Return [x, y] of the center of cell containing provided text 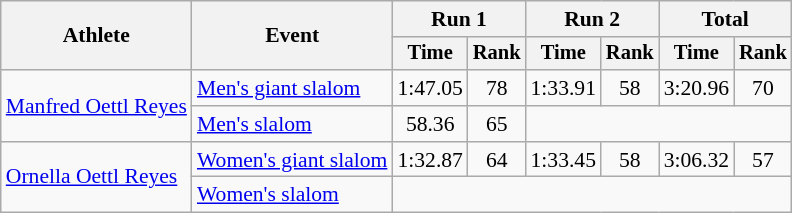
65 [497, 124]
1:33.45 [564, 160]
Total [726, 19]
70 [763, 88]
1:47.05 [430, 88]
78 [497, 88]
1:32.87 [430, 160]
Athlete [96, 36]
Ornella Oettl Reyes [96, 178]
3:06.32 [696, 160]
Women's giant slalom [292, 160]
Run 1 [458, 19]
Women's slalom [292, 195]
58.36 [430, 124]
Run 2 [592, 19]
1:33.91 [564, 88]
57 [763, 160]
64 [497, 160]
Men's giant slalom [292, 88]
Event [292, 36]
Manfred Oettl Reyes [96, 106]
3:20.96 [696, 88]
Men's slalom [292, 124]
